Search for the cell housing the specified text and yield its [x, y] center coordinate. 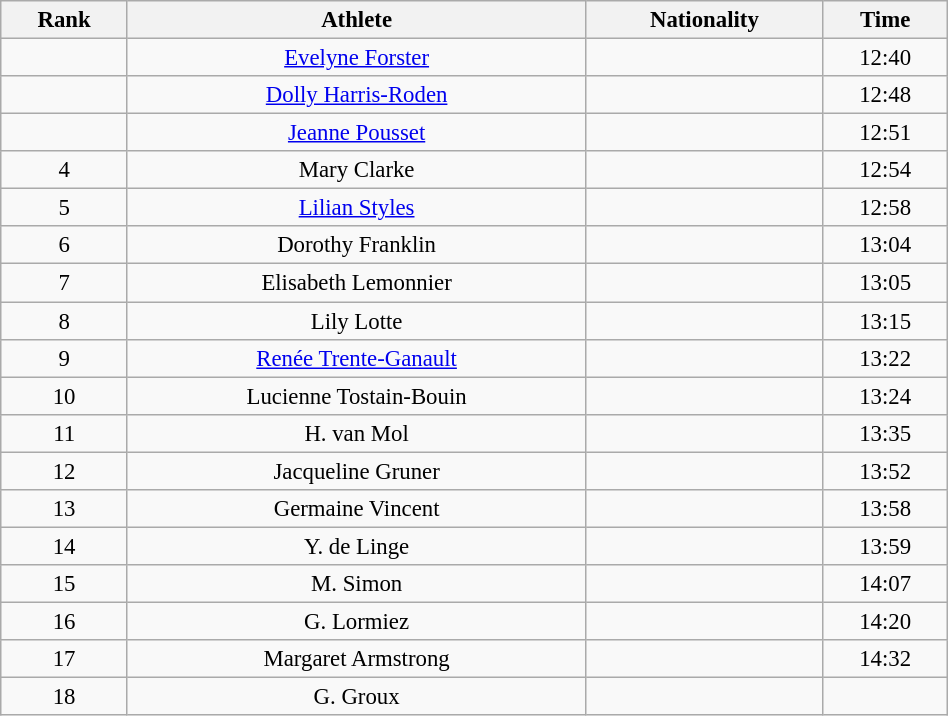
14:20 [885, 621]
G. Groux [356, 697]
G. Lormiez [356, 621]
13:22 [885, 358]
Renée Trente-Ganault [356, 358]
13:15 [885, 321]
10 [64, 396]
15 [64, 584]
Mary Clarke [356, 170]
Time [885, 20]
Dorothy Franklin [356, 245]
13:58 [885, 509]
12 [64, 471]
7 [64, 283]
4 [64, 170]
14:32 [885, 659]
12:58 [885, 208]
12:48 [885, 95]
14 [64, 546]
6 [64, 245]
12:54 [885, 170]
13:52 [885, 471]
M. Simon [356, 584]
8 [64, 321]
13:35 [885, 433]
5 [64, 208]
H. van Mol [356, 433]
Y. de Linge [356, 546]
Jeanne Pousset [356, 133]
Margaret Armstrong [356, 659]
18 [64, 697]
Athlete [356, 20]
12:51 [885, 133]
Lily Lotte [356, 321]
13 [64, 509]
Lucienne Tostain-Bouin [356, 396]
Evelyne Forster [356, 58]
Lilian Styles [356, 208]
Germaine Vincent [356, 509]
13:24 [885, 396]
14:07 [885, 584]
11 [64, 433]
Elisabeth Lemonnier [356, 283]
12:40 [885, 58]
Rank [64, 20]
Jacqueline Gruner [356, 471]
13:05 [885, 283]
9 [64, 358]
17 [64, 659]
Nationality [704, 20]
13:04 [885, 245]
13:59 [885, 546]
Dolly Harris-Roden [356, 95]
16 [64, 621]
